Provide the (x, y) coordinate of the cell's center where the given text is located.  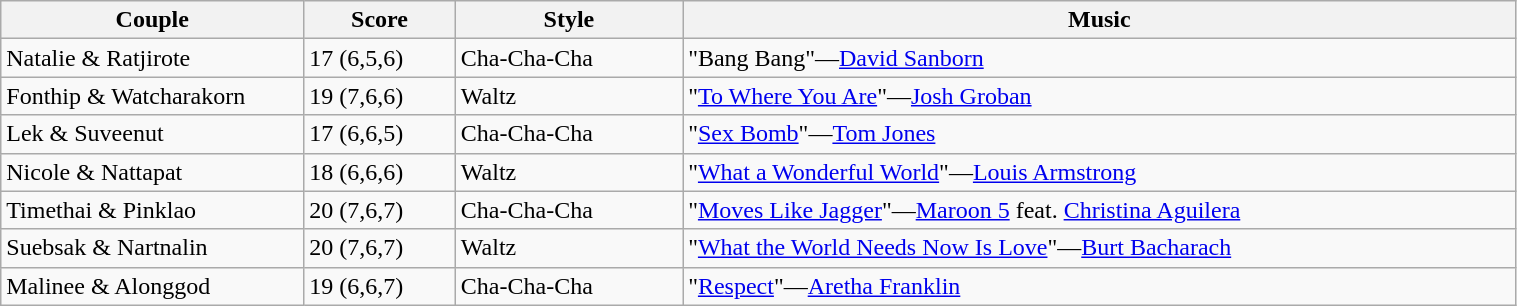
"Bang Bang"—David Sanborn (1100, 58)
"What the World Needs Now Is Love"—Burt Bacharach (1100, 248)
"To Where You Are"—Josh Groban (1100, 96)
Malinee & Alonggod (152, 286)
17 (6,5,6) (380, 58)
"Sex Bomb"—Tom Jones (1100, 134)
Music (1100, 20)
Score (380, 20)
Style (568, 20)
"What a Wonderful World"—Louis Armstrong (1100, 172)
"Moves Like Jagger"—Maroon 5 feat. Christina Aguilera (1100, 210)
Nicole & Nattapat (152, 172)
Fonthip & Watcharakorn (152, 96)
19 (6,6,7) (380, 286)
17 (6,6,5) (380, 134)
18 (6,6,6) (380, 172)
Suebsak & Nartnalin (152, 248)
Couple (152, 20)
Lek & Suveenut (152, 134)
"Respect"—Aretha Franklin (1100, 286)
19 (7,6,6) (380, 96)
Natalie & Ratjirote (152, 58)
Timethai & Pinklao (152, 210)
